Return [x, y] of the center of cell containing provided text 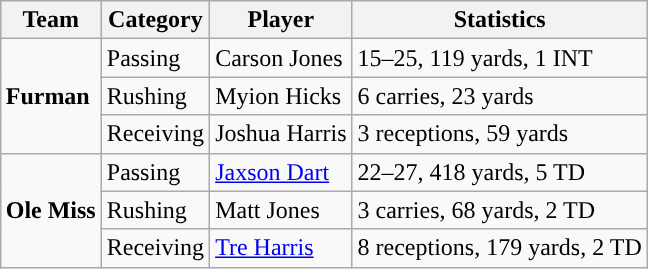
Matt Jones [281, 210]
Player [281, 20]
Jaxson Dart [281, 172]
8 receptions, 179 yards, 2 TD [500, 248]
Category [155, 20]
15–25, 119 yards, 1 INT [500, 58]
Tre Harris [281, 248]
Carson Jones [281, 58]
Joshua Harris [281, 134]
6 carries, 23 yards [500, 96]
3 carries, 68 yards, 2 TD [500, 210]
Furman [50, 96]
Myion Hicks [281, 96]
Statistics [500, 20]
3 receptions, 59 yards [500, 134]
Ole Miss [50, 210]
22–27, 418 yards, 5 TD [500, 172]
Team [50, 20]
